For the text-containing cell, return its midpoint in (x, y) coordinate format. 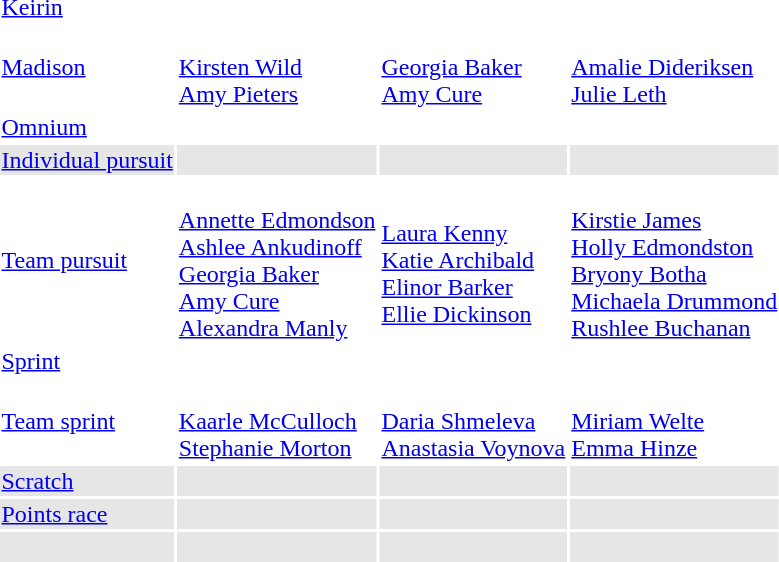
Team pursuit (87, 260)
Omnium (87, 127)
Miriam WelteEmma Hinze (674, 421)
Points race (87, 514)
Laura KennyKatie ArchibaldElinor BarkerEllie Dickinson (474, 260)
Annette EdmondsonAshlee AnkudinoffGeorgia BakerAmy CureAlexandra Manly (277, 260)
Madison (87, 67)
Individual pursuit (87, 160)
Kaarle McCullochStephanie Morton (277, 421)
Amalie DideriksenJulie Leth (674, 67)
Kirstie JamesHolly EdmondstonBryony BothaMichaela DrummondRushlee Buchanan (674, 260)
Team sprint (87, 421)
Sprint (87, 361)
Kirsten WildAmy Pieters (277, 67)
Daria ShmelevaAnastasia Voynova (474, 421)
Georgia BakerAmy Cure (474, 67)
Scratch (87, 481)
